Return (X, Y) of the center of cell containing provided text 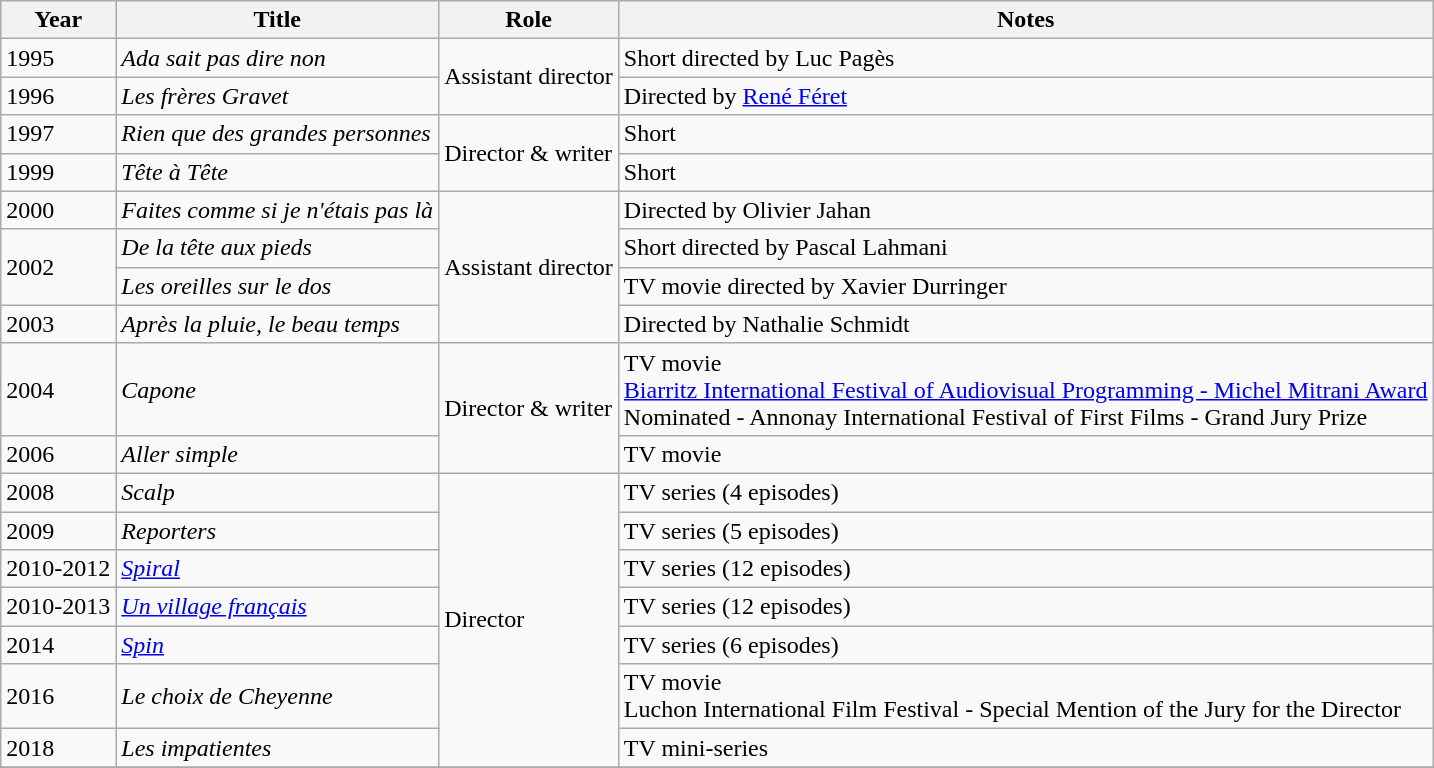
Les frères Gravet (278, 96)
2000 (58, 210)
Faites comme si je n'étais pas là (278, 210)
Scalp (278, 492)
2010-2013 (58, 607)
Spin (278, 645)
Short directed by Pascal Lahmani (1026, 248)
Director (529, 620)
De la tête aux pieds (278, 248)
Tête à Tête (278, 172)
2016 (58, 696)
2006 (58, 454)
TV mini-series (1026, 748)
2009 (58, 531)
Title (278, 20)
Short directed by Luc Pagès (1026, 58)
TV movieLuchon International Film Festival - Special Mention of the Jury for the Director (1026, 696)
Après la pluie, le beau temps (278, 324)
Role (529, 20)
TV movie directed by Xavier Durringer (1026, 286)
Rien que des grandes personnes (278, 134)
Directed by René Féret (1026, 96)
2003 (58, 324)
Year (58, 20)
Les impatientes (278, 748)
1997 (58, 134)
Spiral (278, 569)
TV series (4 episodes) (1026, 492)
1996 (58, 96)
TV series (5 episodes) (1026, 531)
2010-2012 (58, 569)
Ada sait pas dire non (278, 58)
Notes (1026, 20)
Reporters (278, 531)
2018 (58, 748)
2014 (58, 645)
2004 (58, 389)
Capone (278, 389)
TV series (6 episodes) (1026, 645)
1995 (58, 58)
2002 (58, 267)
Un village français (278, 607)
1999 (58, 172)
Aller simple (278, 454)
Le choix de Cheyenne (278, 696)
Directed by Nathalie Schmidt (1026, 324)
Directed by Olivier Jahan (1026, 210)
2008 (58, 492)
Les oreilles sur le dos (278, 286)
TV movie (1026, 454)
